Return the (X, Y) coordinate for the center point of the cell that contains the specified text.  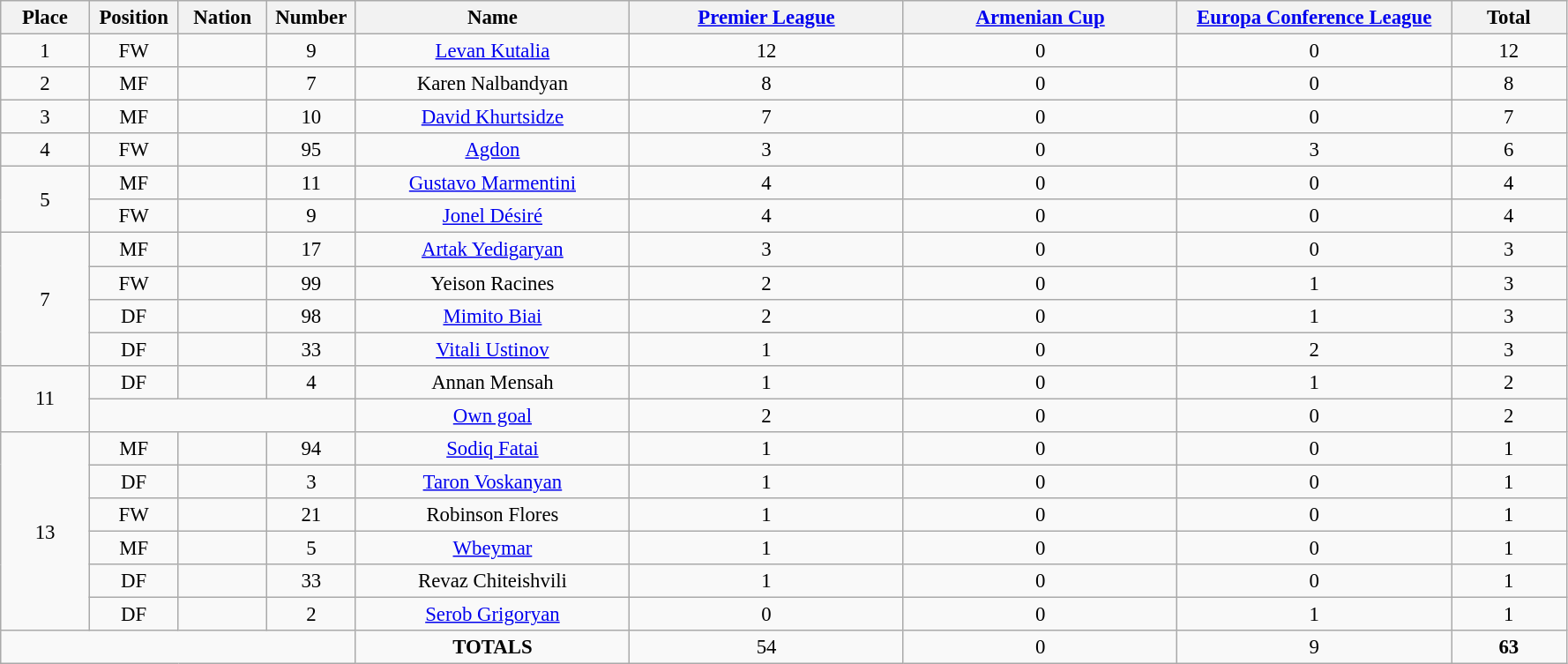
6 (1510, 150)
13 (46, 532)
Armenian Cup (1041, 18)
99 (312, 283)
Robinson Flores (492, 515)
94 (312, 449)
TOTALS (492, 647)
Agdon (492, 150)
Revaz Chiteishvili (492, 581)
Premier League (767, 18)
Levan Kutalia (492, 51)
Own goal (492, 415)
Europa Conference League (1314, 18)
98 (312, 316)
Nation (222, 18)
Mimito Biai (492, 316)
Vitali Ustinov (492, 349)
Sodiq Fatai (492, 449)
Name (492, 18)
Yeison Racines (492, 283)
Position (134, 18)
Artak Yedigaryan (492, 250)
Annan Mensah (492, 382)
21 (312, 515)
Gustavo Marmentini (492, 183)
17 (312, 250)
Jonel Désiré (492, 216)
95 (312, 150)
Taron Voskanyan (492, 481)
54 (767, 647)
Wbeymar (492, 548)
10 (312, 117)
63 (1510, 647)
Total (1510, 18)
Serob Grigoryan (492, 615)
Number (312, 18)
David Khurtsidze (492, 117)
Karen Nalbandyan (492, 84)
Place (46, 18)
